Pinpoint the cell where the given text exists, returning its (X, Y) midpoint coordinate. 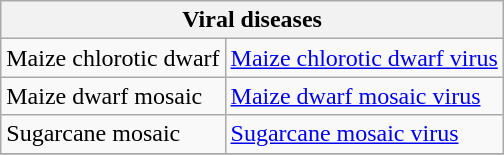
Maize chlorotic dwarf (113, 58)
Maize chlorotic dwarf virus (364, 58)
Sugarcane mosaic (113, 134)
Viral diseases (252, 20)
Maize dwarf mosaic virus (364, 96)
Sugarcane mosaic virus (364, 134)
Maize dwarf mosaic (113, 96)
